Provide the (X, Y) coordinate of the cell's center where the given text is located.  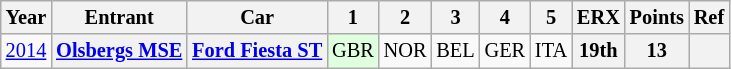
19th (598, 51)
ITA (551, 51)
Car (257, 17)
GBR (353, 51)
Year (26, 17)
Ref (709, 17)
ERX (598, 17)
Olsbergs MSE (119, 51)
2014 (26, 51)
Entrant (119, 17)
3 (455, 17)
13 (657, 51)
Ford Fiesta ST (257, 51)
5 (551, 17)
Points (657, 17)
4 (505, 17)
2 (406, 17)
GER (505, 51)
NOR (406, 51)
BEL (455, 51)
1 (353, 17)
